Return the [x, y] coordinate for the center point of the cell that contains the specified text.  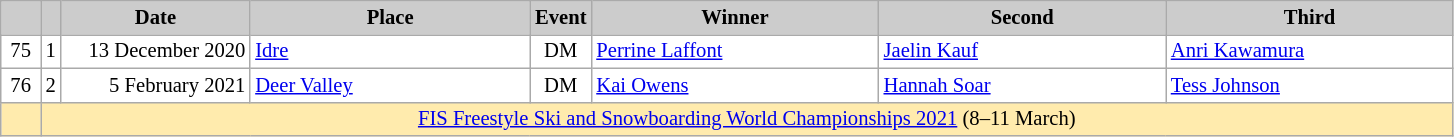
75 [21, 51]
Event [560, 17]
Tess Johnson [1310, 85]
Idre [390, 51]
Second [1022, 17]
Deer Valley [390, 85]
Kai Owens [734, 85]
13 December 2020 [156, 51]
76 [21, 85]
Anri Kawamura [1310, 51]
Hannah Soar [1022, 85]
Winner [734, 17]
Place [390, 17]
2 [50, 85]
FIS Freestyle Ski and Snowboarding World Championships 2021 (8–11 March) [746, 119]
Date [156, 17]
Third [1310, 17]
Jaelin Kauf [1022, 51]
Perrine Laffont [734, 51]
1 [50, 51]
5 February 2021 [156, 85]
